Determine the [x, y] coordinate at the center of the cell enclosing the given text.  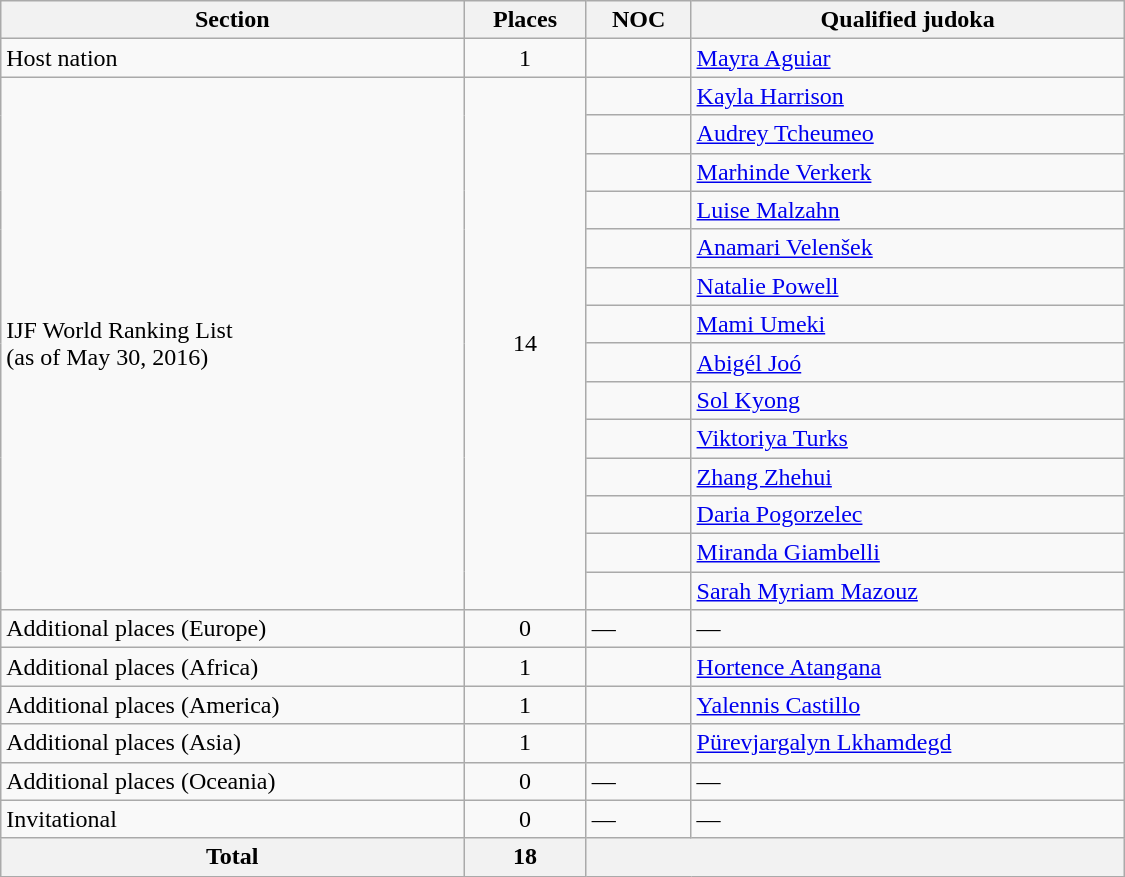
Total [232, 857]
18 [525, 857]
Abigél Joó [908, 362]
Invitational [232, 819]
Additional places (America) [232, 705]
Qualified judoka [908, 20]
Kayla Harrison [908, 96]
Natalie Powell [908, 286]
Viktoriya Turks [908, 438]
Mami Umeki [908, 324]
Additional places (Europe) [232, 629]
Audrey Tcheumeo [908, 134]
Luise Malzahn [908, 210]
Mayra Aguiar [908, 58]
Zhang Zhehui [908, 477]
IJF World Ranking List(as of May 30, 2016) [232, 344]
Yalennis Castillo [908, 705]
Section [232, 20]
Sol Kyong [908, 400]
Hortence Atangana [908, 667]
Places [525, 20]
Daria Pogorzelec [908, 515]
Additional places (Oceania) [232, 781]
Sarah Myriam Mazouz [908, 591]
Anamari Velenšek [908, 248]
Host nation [232, 58]
Miranda Giambelli [908, 553]
Additional places (Africa) [232, 667]
Marhinde Verkerk [908, 172]
Additional places (Asia) [232, 743]
14 [525, 344]
Pürevjargalyn Lkhamdegd [908, 743]
NOC [638, 20]
